Find where the given text appears and provide that cell's center as [x, y] coordinate. 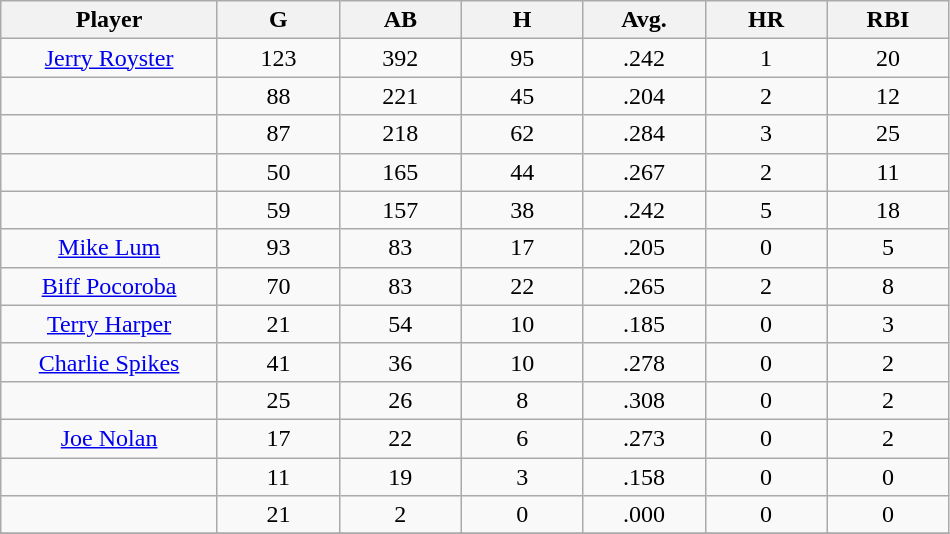
54 [400, 324]
157 [400, 210]
.205 [644, 248]
Biff Pocoroba [110, 286]
50 [278, 172]
87 [278, 134]
88 [278, 96]
Player [110, 20]
165 [400, 172]
HR [766, 20]
.308 [644, 400]
20 [888, 58]
.267 [644, 172]
95 [522, 58]
70 [278, 286]
.204 [644, 96]
Mike Lum [110, 248]
.185 [644, 324]
Jerry Royster [110, 58]
Charlie Spikes [110, 362]
93 [278, 248]
RBI [888, 20]
45 [522, 96]
18 [888, 210]
36 [400, 362]
6 [522, 438]
.273 [644, 438]
44 [522, 172]
Avg. [644, 20]
Joe Nolan [110, 438]
Terry Harper [110, 324]
62 [522, 134]
26 [400, 400]
AB [400, 20]
.278 [644, 362]
H [522, 20]
.000 [644, 515]
392 [400, 58]
221 [400, 96]
59 [278, 210]
.284 [644, 134]
123 [278, 58]
.265 [644, 286]
12 [888, 96]
41 [278, 362]
38 [522, 210]
1 [766, 58]
218 [400, 134]
G [278, 20]
.158 [644, 477]
19 [400, 477]
